Locate the cell with the specified text and output its (X, Y) center coordinate. 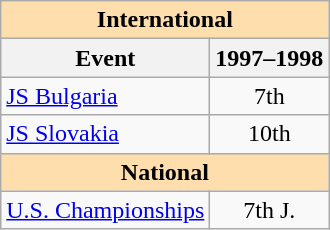
U.S. Championships (106, 210)
1997–1998 (270, 58)
7th J. (270, 210)
JS Slovakia (106, 134)
Event (106, 58)
National (165, 172)
JS Bulgaria (106, 96)
10th (270, 134)
International (165, 20)
7th (270, 96)
